Return [X, Y] of the center of cell containing provided text 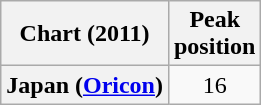
Japan (Oricon) [85, 85]
16 [214, 85]
Chart (2011) [85, 34]
Peakposition [214, 34]
